Find where the given text appears and provide that cell's center as (x, y) coordinate. 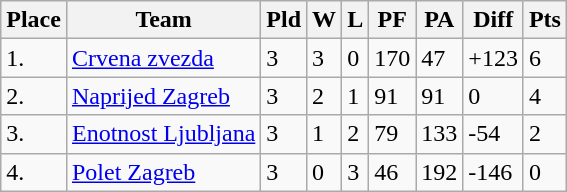
Naprijed Zagreb (163, 96)
W (324, 20)
-146 (494, 172)
L (356, 20)
192 (440, 172)
PF (392, 20)
-54 (494, 134)
170 (392, 58)
2. (34, 96)
133 (440, 134)
46 (392, 172)
1. (34, 58)
Diff (494, 20)
4. (34, 172)
6 (544, 58)
Pts (544, 20)
Crvena zvezda (163, 58)
79 (392, 134)
Place (34, 20)
4 (544, 96)
3. (34, 134)
Pld (284, 20)
+123 (494, 58)
Polet Zagreb (163, 172)
47 (440, 58)
Enotnost Ljubljana (163, 134)
PA (440, 20)
Team (163, 20)
